From the cell containing the given text, extract its center point as (X, Y) coordinate. 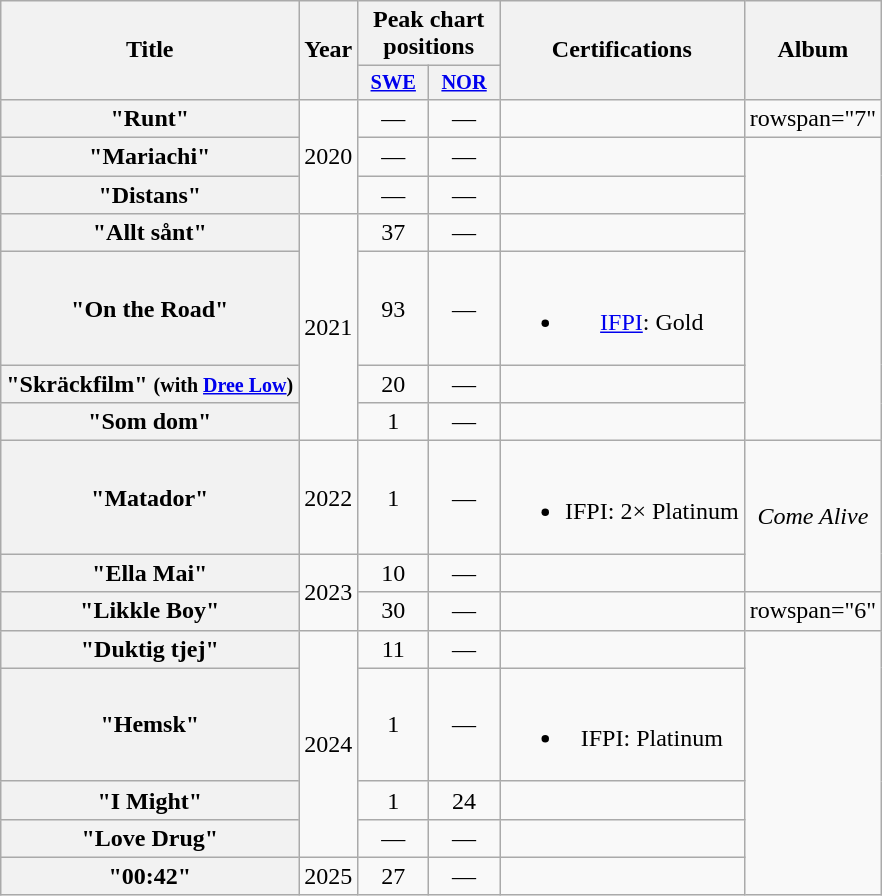
30 (394, 611)
"Likkle Boy" (150, 611)
Album (813, 50)
"Ella Mai" (150, 573)
Year (328, 50)
2024 (328, 744)
"Runt" (150, 118)
"Mariachi" (150, 157)
24 (464, 800)
"Love Drug" (150, 838)
"Duktig tjej" (150, 649)
"00:42" (150, 876)
37 (394, 233)
Title (150, 50)
rowspan="6" (813, 611)
SWE (394, 83)
2025 (328, 876)
IFPI: 2× Platinum (622, 498)
"I Might" (150, 800)
rowspan="7" (813, 118)
11 (394, 649)
2021 (328, 328)
2020 (328, 156)
20 (394, 384)
NOR (464, 83)
"On the Road" (150, 308)
IFPI: Platinum (622, 724)
Certifications (622, 50)
"Matador" (150, 498)
"Skräckfilm" (with Dree Low) (150, 384)
"Hemsk" (150, 724)
27 (394, 876)
2022 (328, 498)
2023 (328, 592)
"Distans" (150, 195)
"Som dom" (150, 422)
IFPI: Gold (622, 308)
Come Alive (813, 516)
"Allt sånt" (150, 233)
Peak chart positions (429, 34)
93 (394, 308)
10 (394, 573)
